For the text-containing cell, return its midpoint in [X, Y] coordinate format. 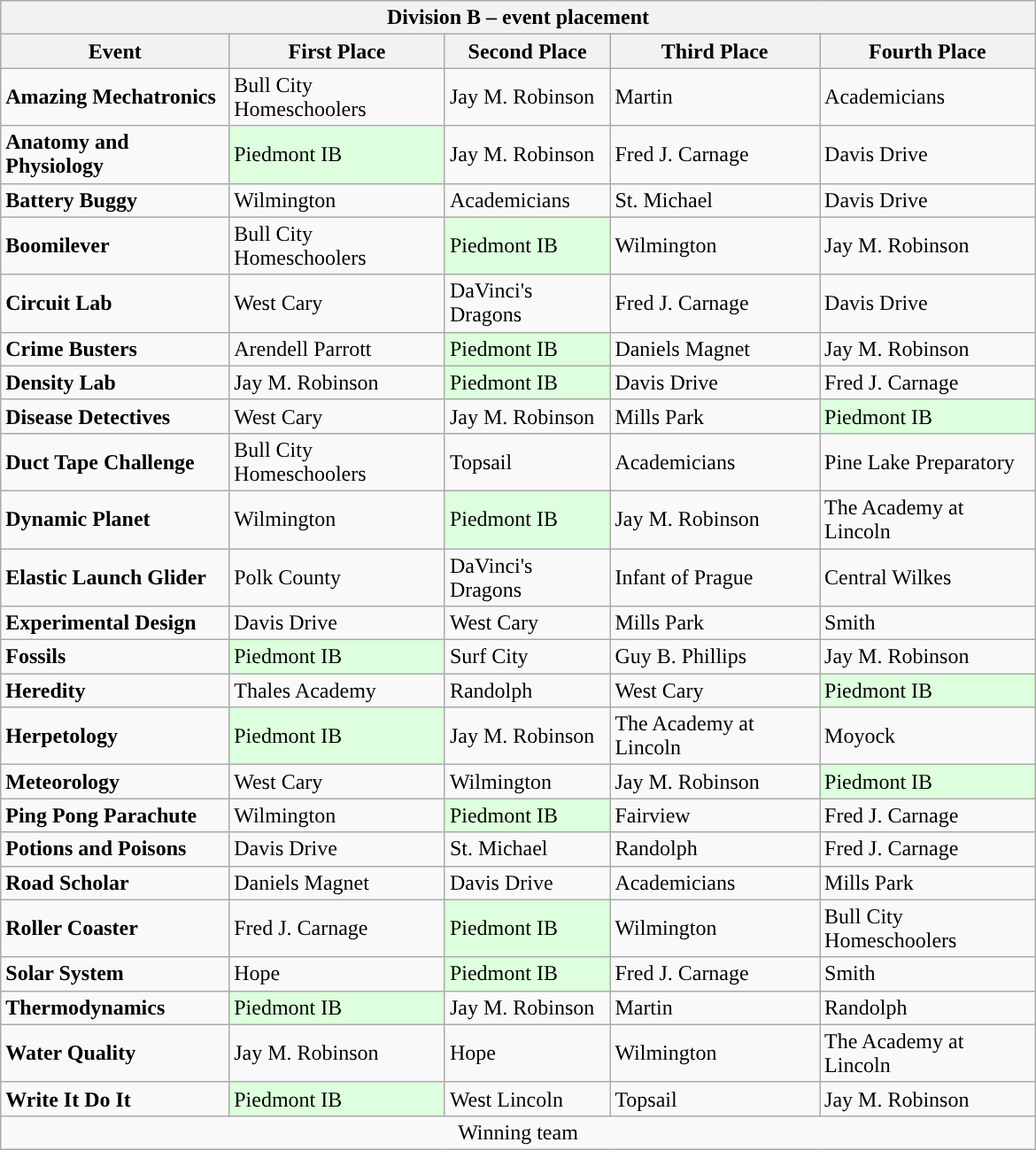
Fairview [715, 815]
Fossils [115, 657]
Dynamic Planet [115, 519]
Heredity [115, 691]
Moyock [928, 737]
Second Place [527, 51]
Guy B. Phillips [715, 657]
Amazing Mechatronics [115, 97]
Thermodynamics [115, 1007]
Disease Detectives [115, 416]
Arendell Parrott [337, 349]
Polk County [337, 577]
Roller Coaster [115, 928]
Meteorology [115, 782]
Circuit Lab [115, 303]
Fourth Place [928, 51]
Solar System [115, 974]
Anatomy and Physiology [115, 154]
Crime Busters [115, 349]
Water Quality [115, 1054]
Boomilever [115, 246]
Experimental Design [115, 623]
First Place [337, 51]
Division B – event placement [518, 18]
Thales Academy [337, 691]
Elastic Launch Glider [115, 577]
Winning team [518, 1132]
Herpetology [115, 737]
Central Wilkes [928, 577]
Duct Tape Challenge [115, 462]
Infant of Prague [715, 577]
Road Scholar [115, 883]
Pine Lake Preparatory [928, 462]
Potions and Poisons [115, 849]
Density Lab [115, 382]
Event [115, 51]
West Lincoln [527, 1099]
Third Place [715, 51]
Surf City [527, 657]
Write It Do It [115, 1099]
Battery Buggy [115, 200]
Ping Pong Parachute [115, 815]
